Output the (X, Y) coordinate of the center of the cell containing the given text.  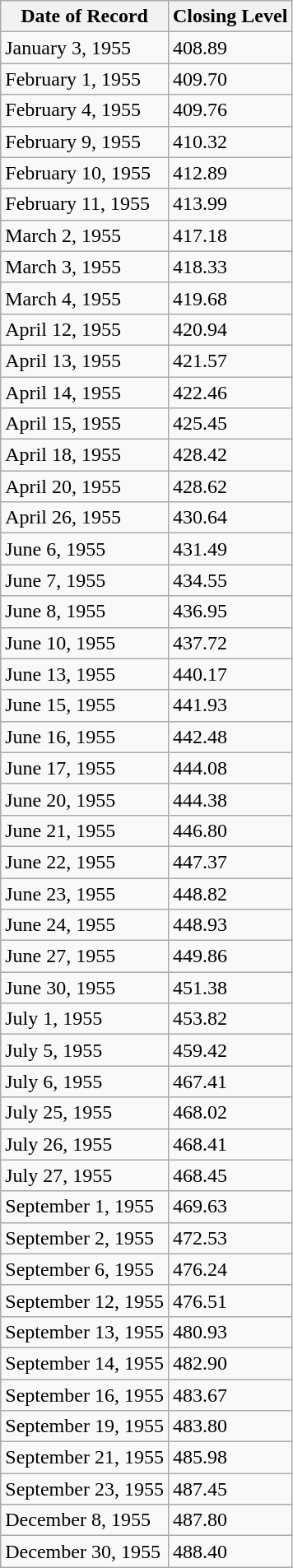
488.40 (230, 1552)
467.41 (230, 1082)
February 9, 1955 (85, 142)
September 23, 1955 (85, 1489)
June 27, 1955 (85, 956)
April 20, 1955 (85, 486)
483.80 (230, 1426)
June 13, 1955 (85, 674)
February 4, 1955 (85, 110)
417.18 (230, 235)
April 15, 1955 (85, 424)
June 8, 1955 (85, 612)
December 30, 1955 (85, 1552)
January 3, 1955 (85, 48)
March 2, 1955 (85, 235)
441.93 (230, 705)
September 1, 1955 (85, 1207)
420.94 (230, 329)
July 5, 1955 (85, 1050)
July 27, 1955 (85, 1175)
July 26, 1955 (85, 1144)
July 1, 1955 (85, 1019)
476.51 (230, 1300)
December 8, 1955 (85, 1520)
June 6, 1955 (85, 549)
April 18, 1955 (85, 455)
472.53 (230, 1238)
409.76 (230, 110)
410.32 (230, 142)
453.82 (230, 1019)
428.62 (230, 486)
483.67 (230, 1395)
482.90 (230, 1363)
422.46 (230, 393)
442.48 (230, 737)
444.08 (230, 768)
437.72 (230, 643)
428.42 (230, 455)
444.38 (230, 799)
Closing Level (230, 16)
June 20, 1955 (85, 799)
June 7, 1955 (85, 580)
April 26, 1955 (85, 518)
412.89 (230, 173)
419.68 (230, 298)
September 2, 1955 (85, 1238)
409.70 (230, 79)
July 25, 1955 (85, 1113)
June 15, 1955 (85, 705)
421.57 (230, 361)
434.55 (230, 580)
June 22, 1955 (85, 862)
September 14, 1955 (85, 1363)
487.80 (230, 1520)
418.33 (230, 267)
June 10, 1955 (85, 643)
September 12, 1955 (85, 1300)
468.41 (230, 1144)
459.42 (230, 1050)
469.63 (230, 1207)
March 4, 1955 (85, 298)
June 23, 1955 (85, 893)
February 10, 1955 (85, 173)
485.98 (230, 1458)
Date of Record (85, 16)
413.99 (230, 204)
436.95 (230, 612)
April 14, 1955 (85, 393)
431.49 (230, 549)
487.45 (230, 1489)
430.64 (230, 518)
September 21, 1955 (85, 1458)
March 3, 1955 (85, 267)
September 13, 1955 (85, 1332)
451.38 (230, 988)
February 1, 1955 (85, 79)
448.93 (230, 925)
June 30, 1955 (85, 988)
447.37 (230, 862)
February 11, 1955 (85, 204)
June 24, 1955 (85, 925)
September 6, 1955 (85, 1269)
April 12, 1955 (85, 329)
September 19, 1955 (85, 1426)
468.45 (230, 1175)
April 13, 1955 (85, 361)
448.82 (230, 893)
408.89 (230, 48)
476.24 (230, 1269)
September 16, 1955 (85, 1395)
June 16, 1955 (85, 737)
425.45 (230, 424)
480.93 (230, 1332)
440.17 (230, 674)
449.86 (230, 956)
June 21, 1955 (85, 831)
468.02 (230, 1113)
446.80 (230, 831)
June 17, 1955 (85, 768)
July 6, 1955 (85, 1082)
